Extract the [x, y] coordinate from the center of the cell holding the provided text.  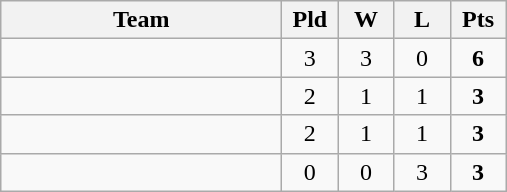
6 [478, 58]
Pts [478, 20]
L [422, 20]
Team [142, 20]
Pld [310, 20]
W [366, 20]
